Capture the cell that displays the provided text and extract its [x, y] central coordinate. 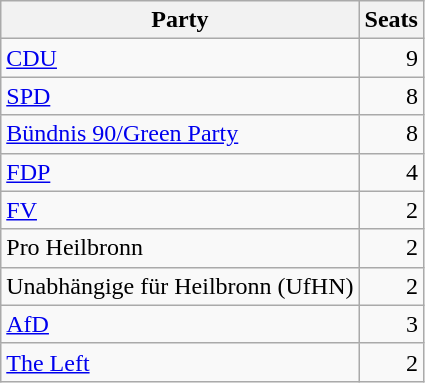
9 [391, 58]
FV [180, 210]
Party [180, 20]
The Left [180, 362]
SPD [180, 96]
4 [391, 172]
Unabhängige für Heilbronn (UfHN) [180, 286]
3 [391, 324]
Bündnis 90/Green Party [180, 134]
Seats [391, 20]
CDU [180, 58]
AfD [180, 324]
Pro Heilbronn [180, 248]
FDP [180, 172]
